Return (X, Y) of the center of cell containing provided text 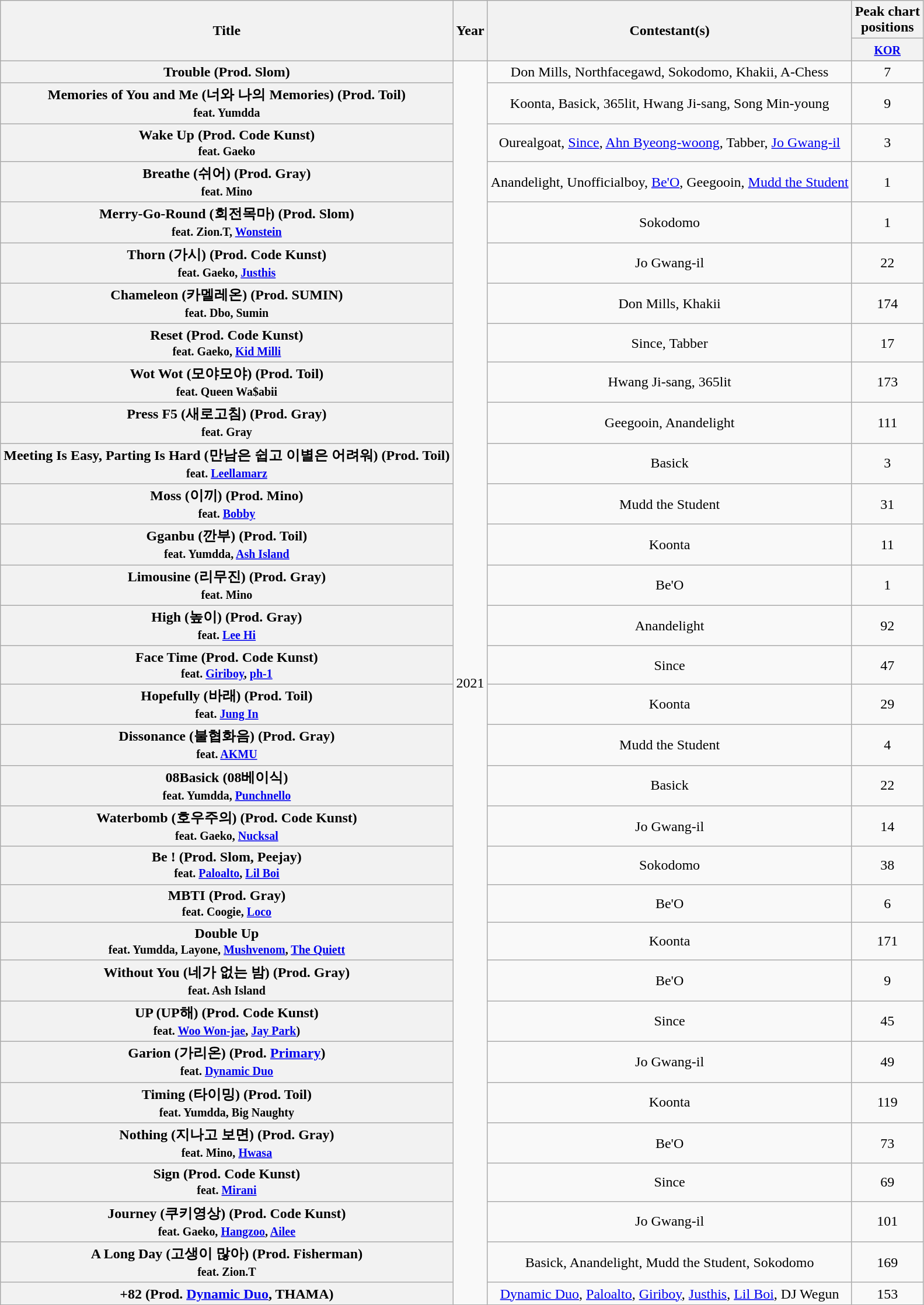
69 (887, 1182)
171 (887, 941)
7 (887, 72)
4 (887, 745)
Merry-Go-Round (회전목마) (Prod. Slom)feat. Zion.T, Wonstein (226, 222)
31 (887, 504)
08Basick (08베이식)feat. Yumdda, Punchnello (226, 786)
Limousine (리무진) (Prod. Gray)feat. Mino (226, 585)
Press F5 (새로고침) (Prod. Gray)feat. Gray (226, 423)
Dissonance (불협화음) (Prod. Gray)feat. AKMU (226, 745)
173 (887, 382)
Chameleon (카멜레온) (Prod. SUMIN)feat. Dbo, Sumin (226, 303)
KOR (887, 50)
Anandelight (670, 626)
174 (887, 303)
Basick, Anandelight, Mudd the Student, Sokodomo (670, 1262)
Memories of You and Me (너와 나의 Memories) (Prod. Toil)feat. Yumdda (226, 103)
Don Mills, Khakii (670, 303)
92 (887, 626)
45 (887, 1021)
14 (887, 826)
Waterbomb (호우주의) (Prod. Code Kunst)feat. Gaeko, Nucksal (226, 826)
Nothing (지나고 보면) (Prod. Gray) feat. Mino, Hwasa (226, 1143)
A Long Day (고생이 많아) (Prod. Fisherman) feat. Zion.T (226, 1262)
17 (887, 343)
73 (887, 1143)
Hopefully (바래) (Prod. Toil)feat. Jung In (226, 704)
47 (887, 665)
Double Upfeat. Yumdda, Layone, Mushvenom, The Quiett (226, 941)
Peak chart positions (887, 20)
Hwang Ji-sang, 365lit (670, 382)
Title (226, 30)
2021 (470, 683)
Dynamic Duo, Paloalto, Giriboy, Justhis, Lil Boi, DJ Wegun (670, 1293)
Contestant(s) (670, 30)
High (높이) (Prod. Gray)feat. Lee Hi (226, 626)
Reset (Prod. Code Kunst)feat. Gaeko, Kid Milli (226, 343)
29 (887, 704)
Koonta, Basick, 365lit, Hwang Ji-sang, Song Min-young (670, 103)
153 (887, 1293)
Gganbu (깐부) (Prod. Toil)feat. Yumdda, Ash Island (226, 545)
Wot Wot (모야모야) (Prod. Toil)feat. Queen Wa$abii (226, 382)
Don Mills, Northfacegawd, Sokodomo, Khakii, A-Chess (670, 72)
Anandelight, Unofficialboy, Be'O, Geegooin, Mudd the Student (670, 182)
Without You (네가 없는 밤) (Prod. Gray) feat. Ash Island (226, 981)
6 (887, 903)
+82 (Prod. Dynamic Duo, THAMA) (226, 1293)
Moss (이끼) (Prod. Mino)feat. Bobby (226, 504)
169 (887, 1262)
38 (887, 865)
49 (887, 1062)
MBTI (Prod. Gray)feat. Coogie, Loco (226, 903)
UP (UP해) (Prod. Code Kunst) feat. Woo Won-jae, Jay Park) (226, 1021)
Wake Up (Prod. Code Kunst)feat. Gaeko (226, 142)
Journey (쿠키영상) (Prod. Code Kunst) feat. Gaeko, Hangzoo, Ailee (226, 1222)
Sign (Prod. Code Kunst) feat. Mirani (226, 1182)
101 (887, 1222)
Garion (가리온) (Prod. Primary) feat. Dynamic Duo (226, 1062)
Ourealgoat, Since, Ahn Byeong-woong, Tabber, Jo Gwang-il (670, 142)
119 (887, 1102)
Breathe (쉬어) (Prod. Gray)feat. Mino (226, 182)
Meeting Is Easy, Parting Is Hard (만남은 쉽고 이별은 어려워) (Prod. Toil)feat. Leellamarz (226, 463)
Be ! (Prod. Slom, Peejay)feat. Paloalto, Lil Boi (226, 865)
Year (470, 30)
111 (887, 423)
Geegooin, Anandelight (670, 423)
Since, Tabber (670, 343)
Timing (타이밍) (Prod. Toil) feat. Yumdda, Big Naughty (226, 1102)
Thorn (가시) (Prod. Code Kunst)feat. Gaeko, Justhis (226, 263)
11 (887, 545)
Face Time (Prod. Code Kunst)feat. Giriboy, ph-1 (226, 665)
Trouble (Prod. Slom) (226, 72)
